Determine the [x, y] coordinate at the center of the cell enclosing the given text.  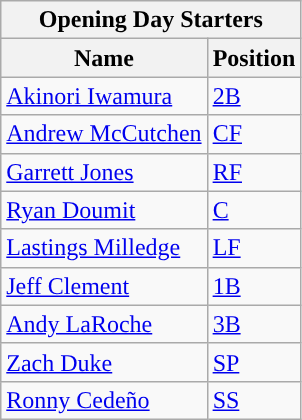
Andy LaRoche [104, 324]
Position [254, 58]
Akinori Iwamura [104, 96]
CF [254, 134]
Garrett Jones [104, 172]
Andrew McCutchen [104, 134]
Ryan Doumit [104, 210]
Ronny Cedeño [104, 400]
C [254, 210]
Jeff Clement [104, 286]
SP [254, 362]
Lastings Milledge [104, 248]
SS [254, 400]
3B [254, 324]
Opening Day Starters [151, 20]
LF [254, 248]
Name [104, 58]
RF [254, 172]
Zach Duke [104, 362]
1B [254, 286]
2B [254, 96]
